Find where the given text appears and provide that cell's center as (x, y) coordinate. 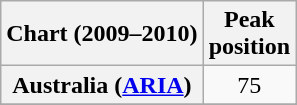
Chart (2009–2010) (102, 34)
Australia (ARIA) (102, 85)
75 (249, 85)
Peakposition (249, 34)
